Extract the [X, Y] coordinate from the center of the cell holding the provided text.  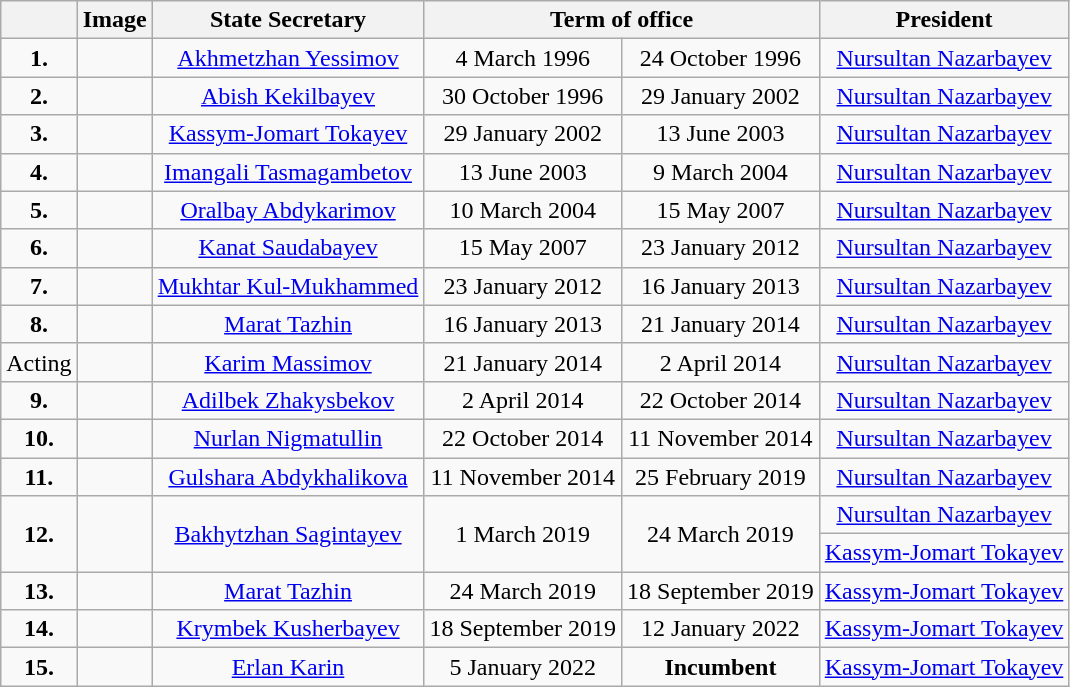
Krymbek Kusherbayev [288, 629]
8. [39, 324]
1. [39, 58]
President [944, 20]
Abish Kekilbayev [288, 96]
Bakhytzhan Sagintayev [288, 534]
7. [39, 286]
11. [39, 477]
4. [39, 172]
Image [114, 20]
4 March 1996 [523, 58]
3. [39, 134]
Akhmetzhan Yessimov [288, 58]
30 October 1996 [523, 96]
Erlan Karin [288, 667]
12 January 2022 [721, 629]
6. [39, 248]
State Secretary [288, 20]
12. [39, 534]
9. [39, 400]
15. [39, 667]
1 March 2019 [523, 534]
10. [39, 438]
Oralbay Abdykarimov [288, 210]
14. [39, 629]
Acting [39, 362]
Term of office [622, 20]
13. [39, 591]
Incumbent [721, 667]
24 October 1996 [721, 58]
Imangali Tasmagambetov [288, 172]
9 March 2004 [721, 172]
Adilbek Zhakysbekov [288, 400]
5. [39, 210]
Gulshara Abdykhalikova [288, 477]
Mukhtar Kul-Mukhammed [288, 286]
10 March 2004 [523, 210]
25 February 2019 [721, 477]
Karim Massimov [288, 362]
Nurlan Nigmatullin [288, 438]
5 January 2022 [523, 667]
2. [39, 96]
Kanat Saudabayev [288, 248]
